Pinpoint the cell where the given text exists, returning its [X, Y] midpoint coordinate. 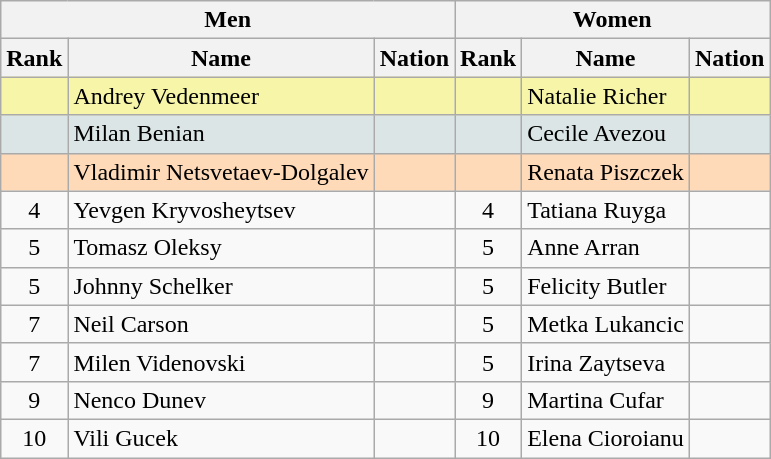
Women [612, 20]
Cecile Avezou [606, 134]
Metka Lukancic [606, 324]
Vili Gucek [221, 438]
Nenco Dunev [221, 400]
Neil Carson [221, 324]
Natalie Richer [606, 96]
Tatiana Ruyga [606, 210]
Tomasz Oleksy [221, 248]
Andrey Vedenmeer [221, 96]
Renata Piszczek [606, 172]
Men [228, 20]
Irina Zaytseva [606, 362]
Elena Cioroianu [606, 438]
Anne Arran [606, 248]
Vladimir Netsvetaev-Dolgalev [221, 172]
Felicity Butler [606, 286]
Milan Benian [221, 134]
Martina Cufar [606, 400]
Johnny Schelker [221, 286]
Milen Videnovski [221, 362]
Yevgen Kryvosheytsev [221, 210]
